Pinpoint the cell where the given text exists, returning its [x, y] midpoint coordinate. 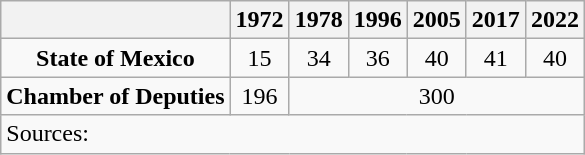
36 [378, 58]
Chamber of Deputies [116, 96]
2017 [496, 20]
34 [318, 58]
15 [260, 58]
Sources: [293, 134]
1972 [260, 20]
2022 [554, 20]
41 [496, 58]
1978 [318, 20]
2005 [436, 20]
State of Mexico [116, 58]
1996 [378, 20]
196 [260, 96]
300 [436, 96]
